Determine the [X, Y] coordinate at the center of the cell enclosing the given text.  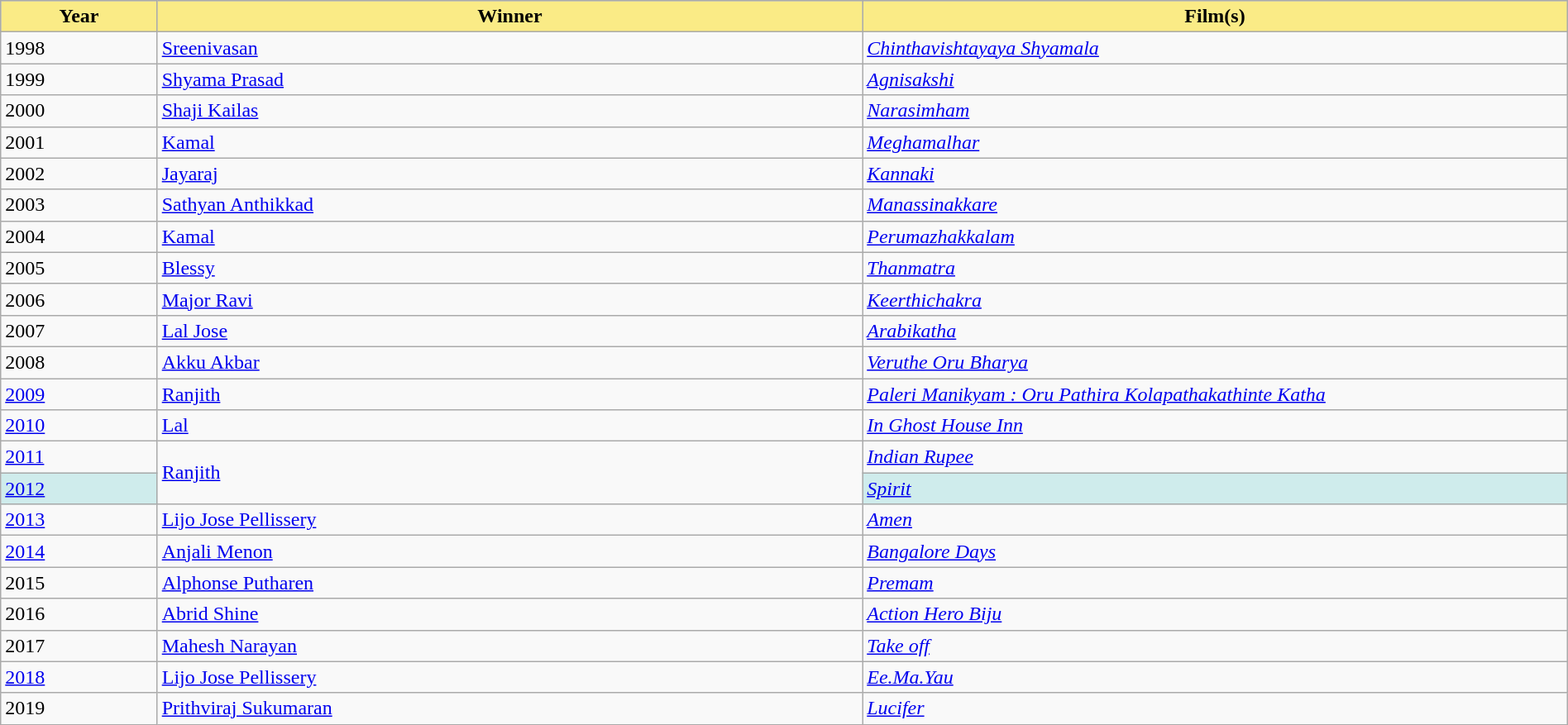
Year [79, 17]
2014 [79, 551]
Manassinakkare [1216, 205]
Winner [509, 17]
Spirit [1216, 489]
2017 [79, 646]
2011 [79, 457]
Thanmatra [1216, 268]
Alphonse Putharen [509, 583]
Kannaki [1216, 174]
Lal Jose [509, 331]
Shaji Kailas [509, 111]
Indian Rupee [1216, 457]
Action Hero Biju [1216, 614]
Premam [1216, 583]
2012 [79, 489]
Sreenivasan [509, 48]
Amen [1216, 520]
Shyama Prasad [509, 79]
2001 [79, 142]
Prithviraj Sukumaran [509, 708]
Blessy [509, 268]
Abrid Shine [509, 614]
Bangalore Days [1216, 551]
In Ghost House Inn [1216, 426]
2008 [79, 362]
2013 [79, 520]
Anjali Menon [509, 551]
Chinthavishtayaya Shyamala [1216, 48]
2000 [79, 111]
Jayaraj [509, 174]
Major Ravi [509, 299]
1999 [79, 79]
Sathyan Anthikkad [509, 205]
2018 [79, 677]
Meghamalhar [1216, 142]
2019 [79, 708]
2004 [79, 236]
2007 [79, 331]
Lal [509, 426]
2009 [79, 394]
Film(s) [1216, 17]
Take off [1216, 646]
Akku Akbar [509, 362]
Mahesh Narayan [509, 646]
2003 [79, 205]
1998 [79, 48]
Lucifer [1216, 708]
2005 [79, 268]
2002 [79, 174]
Arabikatha [1216, 331]
Agnisakshi [1216, 79]
2006 [79, 299]
Keerthichakra [1216, 299]
Perumazhakkalam [1216, 236]
Paleri Manikyam : Oru Pathira Kolapathakathinte Katha [1216, 394]
Veruthe Oru Bharya [1216, 362]
2015 [79, 583]
Ee.Ma.Yau [1216, 677]
Narasimham [1216, 111]
2016 [79, 614]
2010 [79, 426]
